Pinpoint the cell where the given text exists, returning its (x, y) midpoint coordinate. 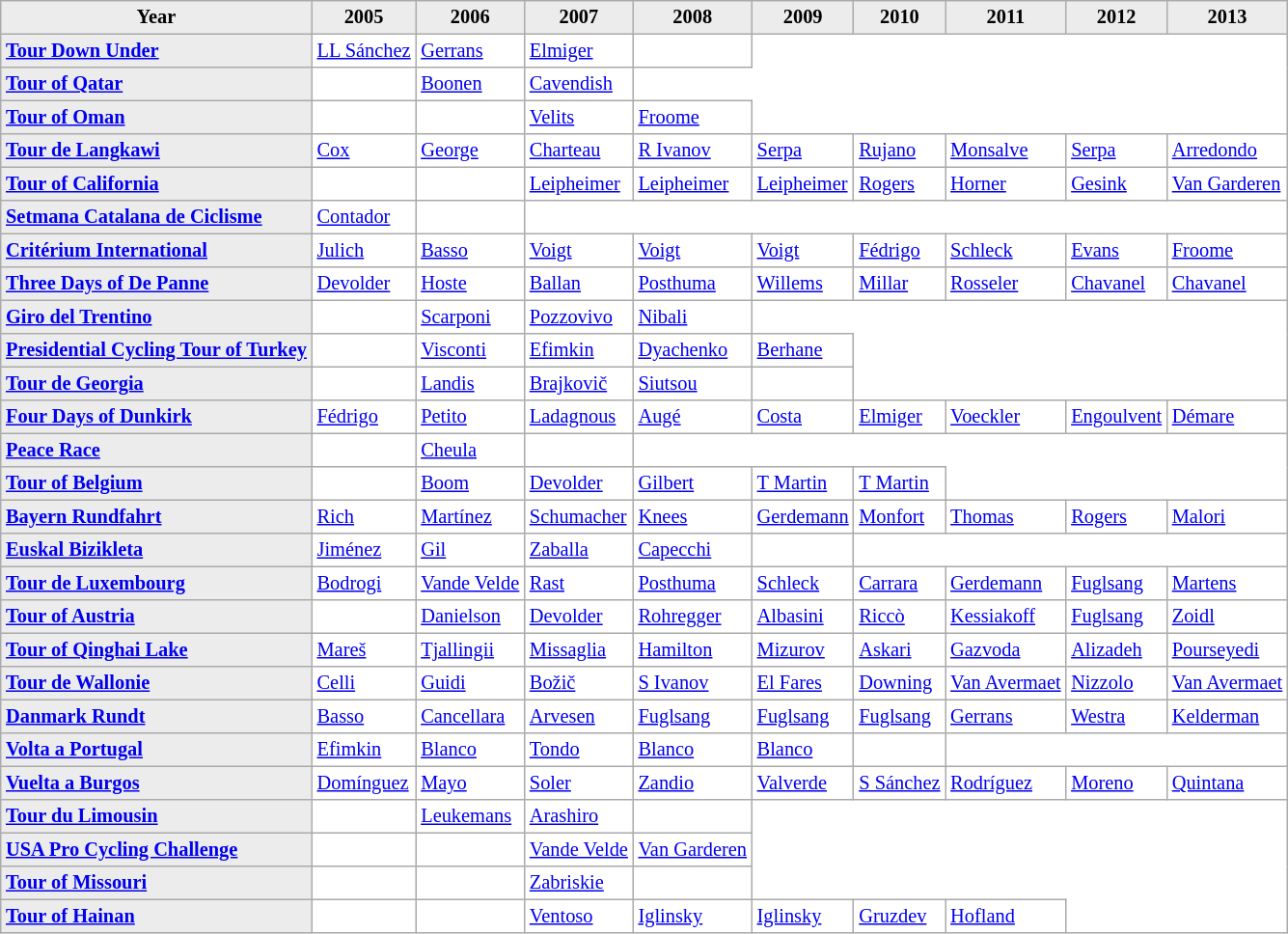
Nizzolo (1117, 683)
Charteau (579, 151)
Tour du Limousin (156, 816)
Kelderman (1227, 716)
USA Pro Cycling Challenge (156, 849)
Presidential Cycling Tour of Turkey (156, 350)
Tour of Missouri (156, 883)
Tondo (579, 750)
Four Days of Dunkirk (156, 417)
Danielson (471, 617)
Tour de Georgia (156, 383)
Martens (1227, 583)
Jiménez (364, 550)
Three Days of De Panne (156, 284)
Westra (1117, 716)
Rujano (899, 151)
Tour of Qinghai Lake (156, 649)
Gil (471, 550)
Cavendish (579, 84)
2007 (579, 17)
Ladagnous (579, 417)
Domínguez (364, 783)
2013 (1227, 17)
Mizurov (803, 649)
2005 (364, 17)
Mareš (364, 649)
2009 (803, 17)
2012 (1117, 17)
Zabriskie (579, 883)
Moreno (1117, 783)
Contador (364, 217)
R Ivanov (693, 151)
Rohregger (693, 617)
2010 (899, 17)
Tour of Austria (156, 617)
Martínez (471, 516)
El Fares (803, 683)
Arashiro (579, 816)
Critérium International (156, 250)
Cox (364, 151)
Boonen (471, 84)
Monsalve (1005, 151)
2011 (1005, 17)
Visconti (471, 350)
Cheula (471, 450)
Tour de Wallonie (156, 683)
LL Sánchez (364, 50)
Siutsou (693, 383)
Giro del Trentino (156, 316)
Tour of Oman (156, 117)
Tour of Qatar (156, 84)
Rodríguez (1005, 783)
Tour of Hainan (156, 916)
Euskal Bizikleta (156, 550)
Capecchi (693, 550)
Tjallingii (471, 649)
Rich (364, 516)
Horner (1005, 183)
Leukemans (471, 816)
Ventoso (579, 916)
Soler (579, 783)
Pourseyedi (1227, 649)
Valverde (803, 783)
Božič (579, 683)
Zandio (693, 783)
S Sánchez (899, 783)
Danmark Rundt (156, 716)
Scarponi (471, 316)
Thomas (1005, 516)
Millar (899, 284)
Nibali (693, 316)
Costa (803, 417)
Schumacher (579, 516)
Peace Race (156, 450)
Pozzovivo (579, 316)
Arvesen (579, 716)
Zaballa (579, 550)
Year (156, 17)
Bayern Rundfahrt (156, 516)
Rast (579, 583)
Hofland (1005, 916)
2008 (693, 17)
Brajkovič (579, 383)
Alizadeh (1117, 649)
Celli (364, 683)
Landis (471, 383)
Vuelta a Burgos (156, 783)
S Ivanov (693, 683)
Riccò (899, 617)
Setmana Catalana de Ciclisme (156, 217)
Ballan (579, 284)
Petito (471, 417)
Tour de Langkawi (156, 151)
Julich (364, 250)
Knees (693, 516)
Gesink (1117, 183)
George (471, 151)
Volta a Portugal (156, 750)
Willems (803, 284)
Mayo (471, 783)
Missaglia (579, 649)
Malori (1227, 516)
Tour of California (156, 183)
Tour of Belgium (156, 483)
Dyachenko (693, 350)
Tour de Luxembourg (156, 583)
Monfort (899, 516)
Berhane (803, 350)
Albasini (803, 617)
Tour Down Under (156, 50)
Evans (1117, 250)
Quintana (1227, 783)
Askari (899, 649)
Carrara (899, 583)
Gruzdev (899, 916)
Velits (579, 117)
Hoste (471, 284)
Gilbert (693, 483)
Gazvoda (1005, 649)
Guidi (471, 683)
Voeckler (1005, 417)
2006 (471, 17)
Démare (1227, 417)
Cancellara (471, 716)
Engoulvent (1117, 417)
Rosseler (1005, 284)
Hamilton (693, 649)
Augé (693, 417)
Downing (899, 683)
Arredondo (1227, 151)
Zoidl (1227, 617)
Kessiakoff (1005, 617)
Bodrogi (364, 583)
Boom (471, 483)
